Locate the cell with the specified text and output its [x, y] center coordinate. 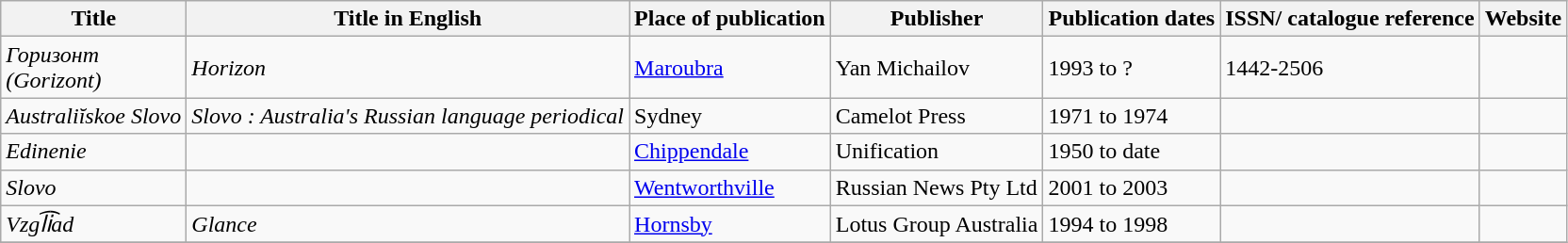
Australiĭskoe Slovo [94, 116]
1994 to 1998 [1132, 224]
Publication dates [1132, 19]
Russian News Pty Ltd [937, 187]
ISSN/ catalogue reference [1349, 19]
Title in English [408, 19]
Camelot Press [937, 116]
Slovo [94, 187]
Горизонт(Gorizont) [94, 68]
Horizon [408, 68]
Sydney [730, 116]
Slovo : Australia's Russian language periodical [408, 116]
Title [94, 19]
Unification [937, 152]
Vzgl︠i︡ad [94, 224]
1971 to 1974 [1132, 116]
Edinenie [94, 152]
Chippendale [730, 152]
1950 to date [1132, 152]
Lotus Group Australia [937, 224]
Hornsby [730, 224]
Publisher [937, 19]
2001 to 2003 [1132, 187]
Website [1523, 19]
1442-2506 [1349, 68]
Place of publication [730, 19]
Wentworthville [730, 187]
Glance [408, 224]
Maroubra [730, 68]
1993 to ? [1132, 68]
Yan Michailov [937, 68]
